Search for the cell housing the specified text and yield its [X, Y] center coordinate. 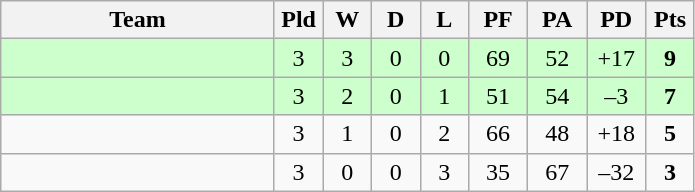
Pts [670, 20]
51 [498, 96]
–3 [616, 96]
7 [670, 96]
D [396, 20]
35 [498, 172]
66 [498, 134]
Team [138, 20]
–32 [616, 172]
54 [558, 96]
Pld [298, 20]
W [348, 20]
69 [498, 58]
5 [670, 134]
PA [558, 20]
52 [558, 58]
+18 [616, 134]
L [444, 20]
9 [670, 58]
67 [558, 172]
48 [558, 134]
+17 [616, 58]
PD [616, 20]
PF [498, 20]
